Search for the cell housing the specified text and yield its (X, Y) center coordinate. 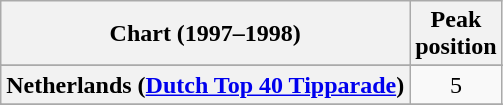
Peak position (456, 34)
5 (456, 85)
Netherlands (Dutch Top 40 Tipparade) (206, 85)
Chart (1997–1998) (206, 34)
